Output the [x, y] coordinate of the center of the cell containing the given text.  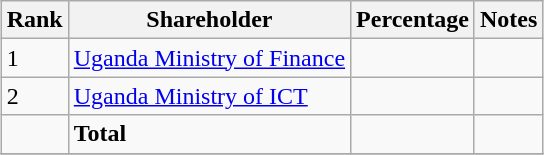
1 [34, 58]
Rank [34, 20]
Uganda Ministry of ICT [209, 96]
Shareholder [209, 20]
Total [209, 134]
2 [34, 96]
Percentage [413, 20]
Uganda Ministry of Finance [209, 58]
Notes [508, 20]
